Locate the cell with the specified text and output its (X, Y) center coordinate. 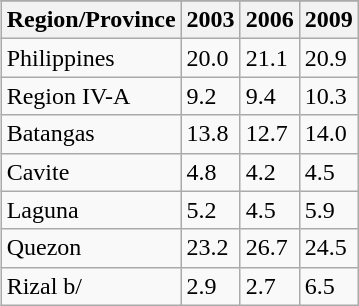
10.3 (328, 96)
Cavite (91, 172)
Laguna (91, 210)
12.7 (270, 134)
2.7 (270, 286)
Philippines (91, 58)
21.1 (270, 58)
14.0 (328, 134)
5.9 (328, 210)
Rizal b/ (91, 286)
Region/Province (91, 20)
23.2 (210, 248)
20.9 (328, 58)
2009 (328, 20)
13.8 (210, 134)
2.9 (210, 286)
9.2 (210, 96)
24.5 (328, 248)
26.7 (270, 248)
Batangas (91, 134)
4.8 (210, 172)
9.4 (270, 96)
2003 (210, 20)
Quezon (91, 248)
2006 (270, 20)
6.5 (328, 286)
Region IV-A (91, 96)
4.2 (270, 172)
20.0 (210, 58)
5.2 (210, 210)
